Find where the given text appears and provide that cell's center as [X, Y] coordinate. 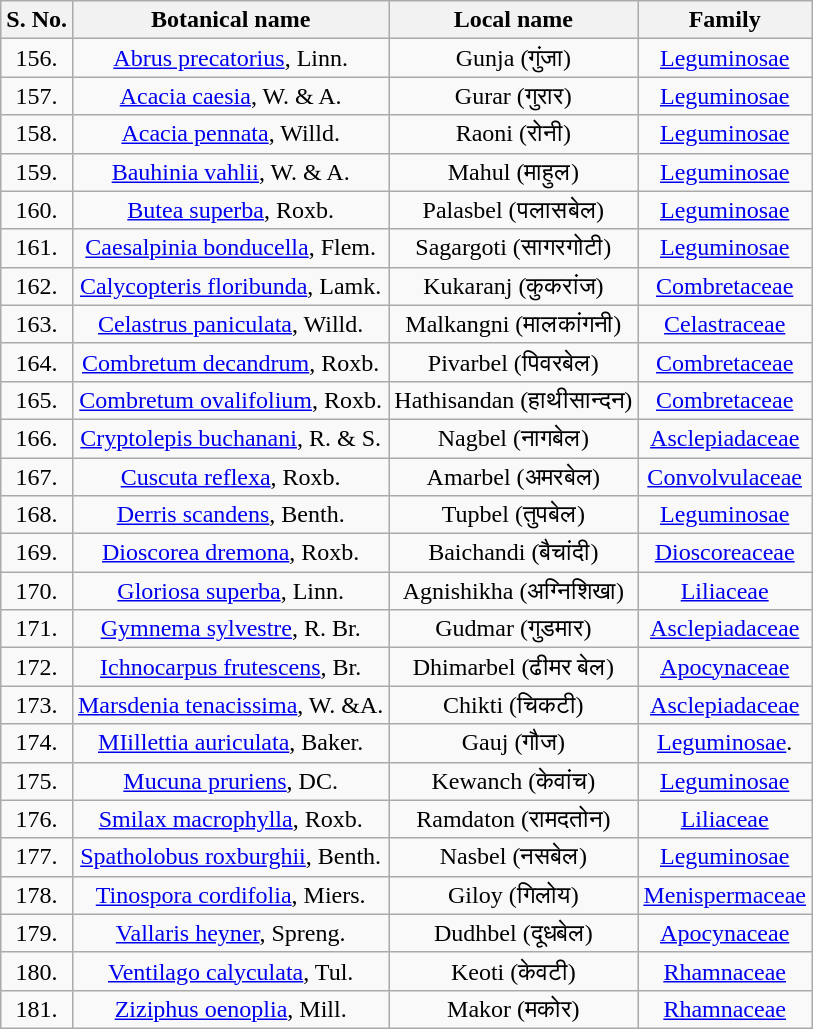
Giloy (गिलोय) [514, 895]
Makor (मकोर) [514, 1009]
Mahul (माहुल) [514, 172]
Calycopteris floribunda, Lamk. [230, 286]
Kukaranj (कुकरांज) [514, 286]
Ramdaton (रामदतोन) [514, 819]
Leguminosae. [725, 743]
Raoni (रोनी) [514, 134]
171. [37, 629]
Cryptolepis buchanani, R. & S. [230, 438]
Caesalpinia bonducella, Flem. [230, 248]
S. No. [37, 20]
Combretum ovalifolium, Roxb. [230, 400]
165. [37, 400]
Gymnema sylvestre, R. Br. [230, 629]
Menispermaceae [725, 895]
Tupbel (तुपबेल) [514, 515]
Abrus precatorius, Linn. [230, 58]
170. [37, 591]
Cuscuta reflexa, Roxb. [230, 477]
178. [37, 895]
Smilax macrophylla, Roxb. [230, 819]
Nasbel (नसबेल) [514, 857]
Dioscorea dremona, Roxb. [230, 553]
Butea superba, Roxb. [230, 210]
Dhimarbel (ढीमर बेल) [514, 667]
Gunja (गुंजा) [514, 58]
Agnishikha (अग्निशिखा) [514, 591]
Acacia pennata, Willd. [230, 134]
163. [37, 324]
Derris scandens, Benth. [230, 515]
Amarbel (अमरबेल) [514, 477]
172. [37, 667]
157. [37, 96]
166. [37, 438]
Keoti (केवटी) [514, 971]
Botanical name [230, 20]
162. [37, 286]
Pivarbel (पिवरबेल) [514, 362]
Marsdenia tenacissima, W. &A. [230, 705]
Spatholobus roxburghii, Benth. [230, 857]
Mucuna pruriens, DC. [230, 781]
Ichnocarpus frutescens, Br. [230, 667]
156. [37, 58]
175. [37, 781]
Baichandi (बैचांदी) [514, 553]
Local name [514, 20]
Gudmar (गुडमार) [514, 629]
Gurar (गुरार) [514, 96]
168. [37, 515]
Gauj (गौज) [514, 743]
160. [37, 210]
Family [725, 20]
Sagargoti (सागरगोटी) [514, 248]
Ziziphus oenoplia, Mill. [230, 1009]
181. [37, 1009]
Vallaris heyner, Spreng. [230, 933]
Dioscoreaceae [725, 553]
159. [37, 172]
MIillettia auriculata, Baker. [230, 743]
Combretum decandrum, Roxb. [230, 362]
Gloriosa superba, Linn. [230, 591]
173. [37, 705]
Palasbel (पलासबेल) [514, 210]
158. [37, 134]
Celastraceae [725, 324]
Hathisandan (हाथीसान्दन) [514, 400]
167. [37, 477]
Bauhinia vahlii, W. & A. [230, 172]
Nagbel (नागबेल) [514, 438]
177. [37, 857]
164. [37, 362]
Dudhbel (दूधबेल) [514, 933]
Tinospora cordifolia, Miers. [230, 895]
Ventilago calyculata, Tul. [230, 971]
174. [37, 743]
Malkangni (मालकांगनी) [514, 324]
169. [37, 553]
Convolvulaceae [725, 477]
Chikti (चिकटी) [514, 705]
176. [37, 819]
Kewanch (केवांच) [514, 781]
180. [37, 971]
Acacia caesia, W. & A. [230, 96]
161. [37, 248]
179. [37, 933]
Celastrus paniculata, Willd. [230, 324]
